Identify which cell holds the provided text, then report its (x, y) central coordinate. 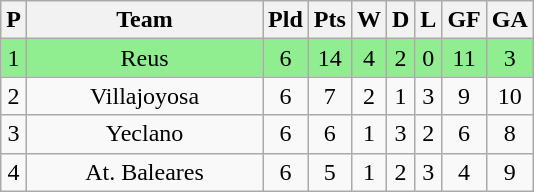
D (400, 20)
5 (330, 172)
Team (144, 20)
Pld (286, 20)
GF (464, 20)
Villajoyosa (144, 96)
0 (428, 58)
11 (464, 58)
At. Baleares (144, 172)
7 (330, 96)
L (428, 20)
Yeclano (144, 134)
14 (330, 58)
W (368, 20)
GA (510, 20)
P (14, 20)
10 (510, 96)
Pts (330, 20)
8 (510, 134)
Reus (144, 58)
